Pinpoint the cell where the given text exists, returning its (x, y) midpoint coordinate. 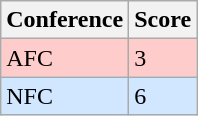
AFC (65, 58)
Conference (65, 20)
6 (163, 96)
NFC (65, 96)
3 (163, 58)
Score (163, 20)
